Identify which cell holds the provided text, then report its [x, y] central coordinate. 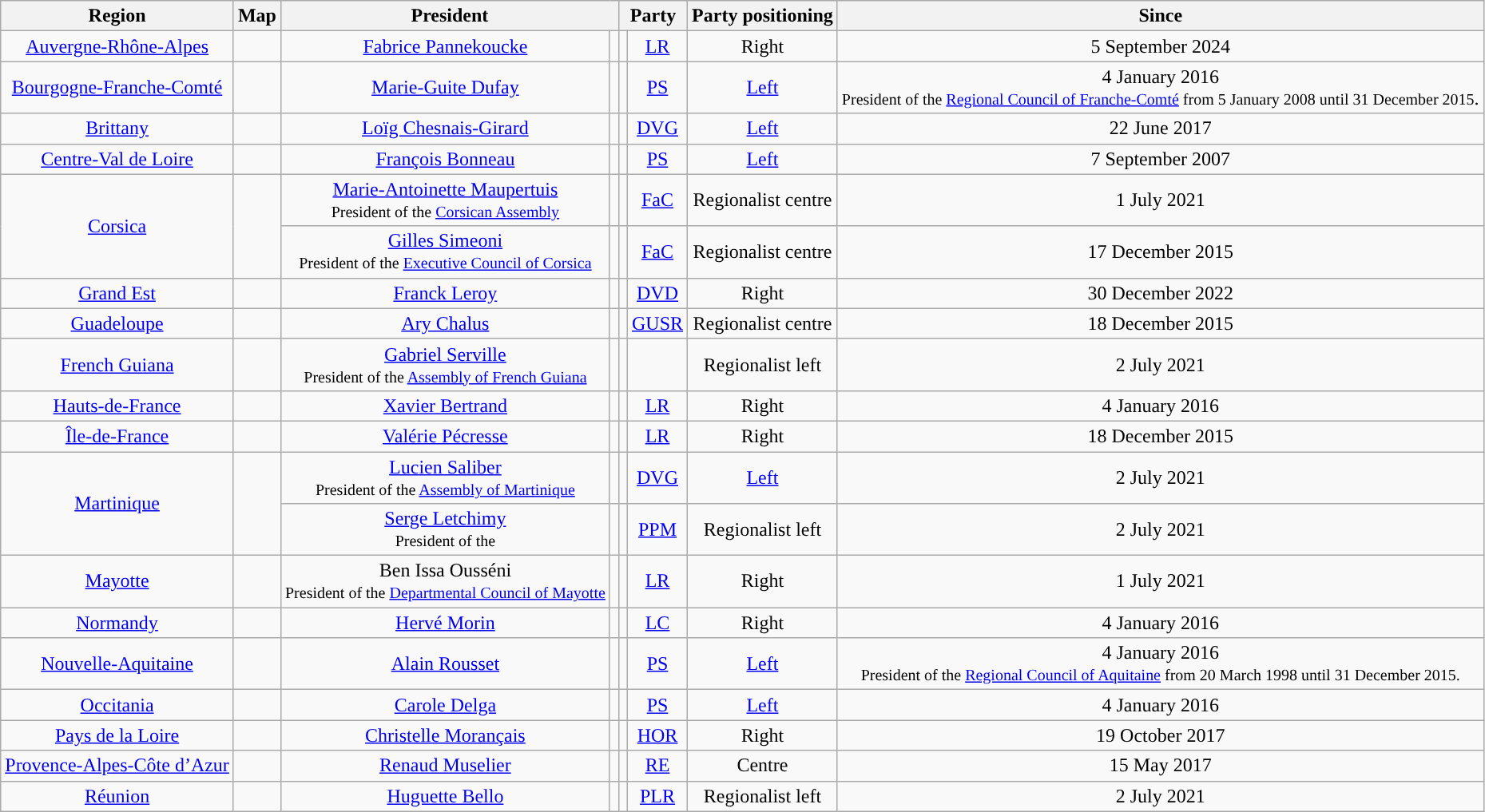
5 September 2024 [1160, 46]
Christelle Morançais [445, 735]
17 December 2015 [1160, 252]
Hervé Morin [445, 623]
Carole Delga [445, 705]
Martinique [117, 504]
4 January 2016President of the Regional Council of Aquitaine from 20 March 1998 until 31 December 2015. [1160, 664]
7 September 2007 [1160, 159]
22 June 2017 [1160, 129]
French Guiana [117, 364]
Bourgogne-Franche-Comté [117, 88]
Occitania [117, 705]
PPM [657, 530]
Normandy [117, 623]
Île-de-France [117, 436]
Pays de la Loire [117, 735]
Fabrice Pannekoucke [445, 46]
Alain Rousset [445, 664]
Centre-Val de Loire [117, 159]
19 October 2017 [1160, 735]
Ary Chalus [445, 323]
Region [117, 16]
Marie-Guite Dufay [445, 88]
Auvergne-Rhône-Alpes [117, 46]
Ben Issa OusséniPresident of the Departmental Council of Mayotte [445, 581]
Party [653, 16]
Renaud Muselier [445, 766]
15 May 2017 [1160, 766]
Provence-Alpes-Côte d’Azur [117, 766]
Réunion [117, 796]
Centre [763, 766]
Since [1160, 16]
Marie-Antoinette MaupertuisPresident of the Corsican Assembly [445, 200]
4 January 2016President of the Regional Council of Franche-Comté from 5 January 2008 until 31 December 2015. [1160, 88]
Franck Leroy [445, 293]
DVD [657, 293]
RE [657, 766]
François Bonneau [445, 159]
Loïg Chesnais-Girard [445, 129]
Mayotte [117, 581]
Brittany [117, 129]
GUSR [657, 323]
Guadeloupe [117, 323]
LC [657, 623]
Lucien SaliberPresident of the Assembly of Martinique [445, 477]
Grand Est [117, 293]
Gilles SimeoniPresident of the Executive Council of Corsica [445, 252]
Hauts-de-France [117, 406]
Valérie Pécresse [445, 436]
30 December 2022 [1160, 293]
Corsica [117, 226]
HOR [657, 735]
Serge LetchimyPresident of the [445, 530]
Nouvelle-Aquitaine [117, 664]
Party positioning [763, 16]
PLR [657, 796]
Gabriel ServillePresident of the Assembly of French Guiana [445, 364]
Huguette Bello [445, 796]
Map [257, 16]
President [449, 16]
Xavier Bertrand [445, 406]
